For the text-containing cell, return its midpoint in (x, y) coordinate format. 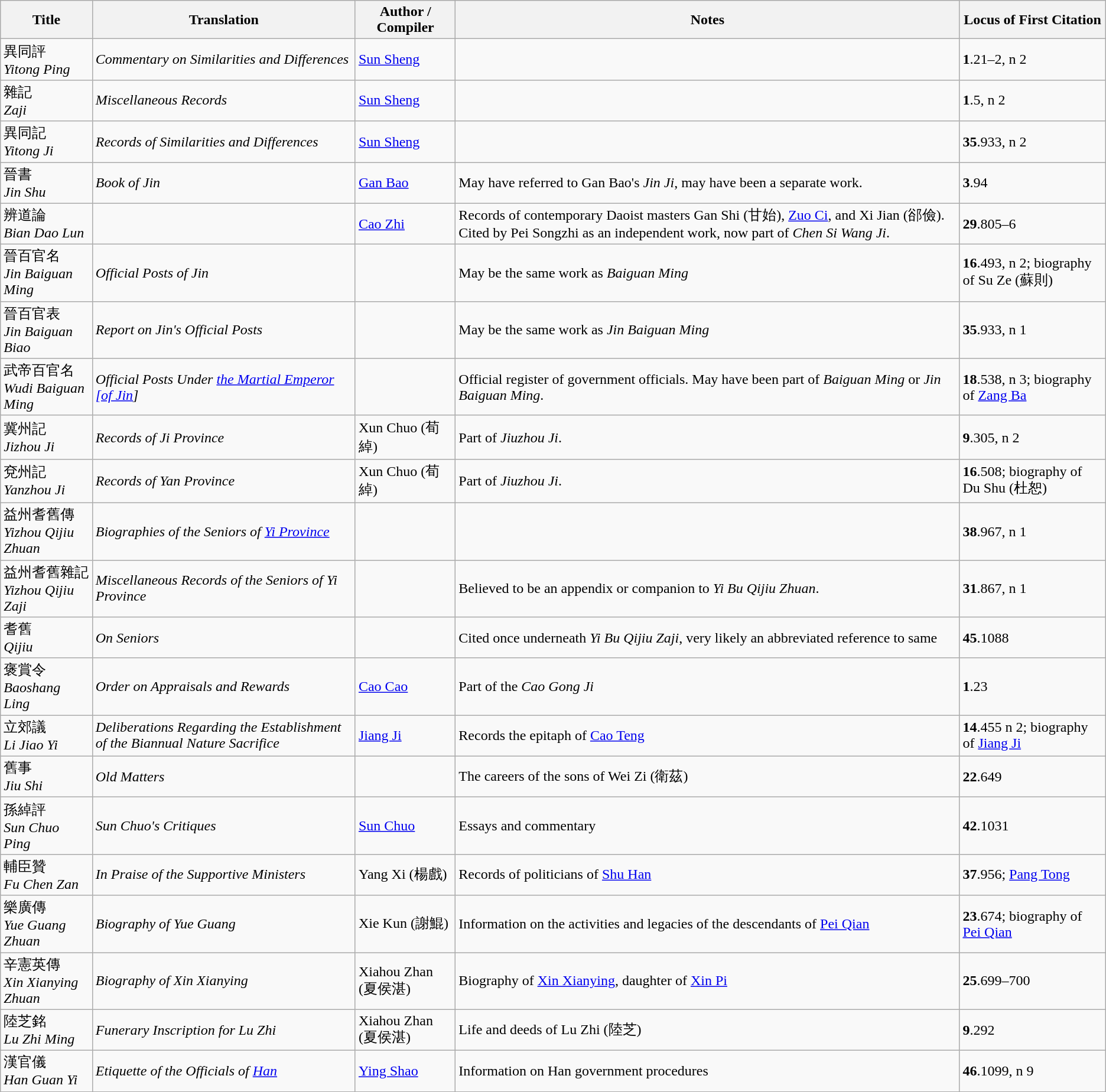
3.94 (1033, 182)
孫綽評 Sun Chuo Ping (46, 826)
Cao Cao (405, 686)
雜記 Zaji (46, 100)
冀州記 Jizhou Ji (46, 437)
1.21–2, n 2 (1033, 60)
Believed to be an appendix or companion to Yi Bu Qijiu Zhuan. (708, 588)
晉百官表 Jin Baiguan Biao (46, 330)
Miscellaneous Records of the Seniors of Yi Province (223, 588)
Information on Han government procedures (708, 1071)
晉百官名 Jin Baiguan Ming (46, 273)
輔臣贊 Fu Chen Zan (46, 875)
Order on Appraisals and Rewards (223, 686)
Records of politicians of Shu Han (708, 875)
Author / Compiler (405, 20)
晉書 Jin Shu (46, 182)
Part of the Cao Gong Ji (708, 686)
辨道論 Bian Dao Lun (46, 224)
Information on the activities and legacies of the descendants of Pei Qian (708, 924)
14.455 n 2; biography of Jiang Ji (1033, 736)
31.867, n 1 (1033, 588)
Cited once underneath Yi Bu Qijiu Zaji, very likely an abbreviated reference to same (708, 638)
Essays and commentary (708, 826)
益州耆舊雜記 Yizhou Qijiu Zaji (46, 588)
On Seniors (223, 638)
35.933, n 2 (1033, 142)
褒賞令 Baoshang Ling (46, 686)
舊事 Jiu Shi (46, 777)
Gan Bao (405, 182)
Biography of Xin Xianying, daughter of Xin Pi (708, 980)
35.933, n 1 (1033, 330)
Records the epitaph of Cao Teng (708, 736)
Life and deeds of Lu Zhi (陸芝) (708, 1030)
45.1088 (1033, 638)
42.1031 (1033, 826)
Biography of Yue Guang (223, 924)
Biography of Xin Xianying (223, 980)
Official register of government officials. May have been part of Baiguan Ming or Jin Baiguan Ming. (708, 387)
9.292 (1033, 1030)
Cao Zhi (405, 224)
Book of Jin (223, 182)
Records of Similarities and Differences (223, 142)
23.674; biography of Pei Qian (1033, 924)
May have referred to Gan Bao's Jin Ji, may have been a separate work. (708, 182)
益州耆舊傳 Yizhou Qijiu Zhuan (46, 532)
25.699–700 (1033, 980)
異同記 Yitong Ji (46, 142)
Miscellaneous Records (223, 100)
May be the same work as Baiguan Ming (708, 273)
38.967, n 1 (1033, 532)
Old Matters (223, 777)
Deliberations Regarding the Establishment of the Biannual Nature Sacrifice (223, 736)
耆舊 Qijiu (46, 638)
武帝百官名 Wudi Baiguan Ming (46, 387)
22.649 (1033, 777)
Title (46, 20)
Jiang Ji (405, 736)
Commentary on Similarities and Differences (223, 60)
1.23 (1033, 686)
Funerary Inscription for Lu Zhi (223, 1030)
Etiquette of the Officials of Han (223, 1071)
The careers of the sons of Wei Zi (衛茲) (708, 777)
Records of Yan Province (223, 481)
立郊議 Li Jiao Yi (46, 736)
Locus of First Citation (1033, 20)
Notes (708, 20)
Translation (223, 20)
Yang Xi (楊戲) (405, 875)
Xie Kun (謝鯤) (405, 924)
In Praise of the Supportive Ministers (223, 875)
異同評 Yitong Ping (46, 60)
1.5, n 2 (1033, 100)
Sun Chuo (405, 826)
Records of Ji Province (223, 437)
16.508; biography of Du Shu (杜恕) (1033, 481)
16.493, n 2; biography of Su Ze (蘇則) (1033, 273)
辛憲英傳 Xin Xianying Zhuan (46, 980)
樂廣傳 Yue Guang Zhuan (46, 924)
陸芝銘 Lu Zhi Ming (46, 1030)
兗州記 Yanzhou Ji (46, 481)
Official Posts of Jin (223, 273)
18.538, n 3; biography of Zang Ba (1033, 387)
漢官儀 Han Guan Yi (46, 1071)
Ying Shao (405, 1071)
Sun Chuo's Critiques (223, 826)
Report on Jin's Official Posts (223, 330)
9.305, n 2 (1033, 437)
Official Posts Under the Martial Emperor [of Jin] (223, 387)
29.805–6 (1033, 224)
46.1099, n 9 (1033, 1071)
37.956; Pang Tong (1033, 875)
Biographies of the Seniors of Yi Province (223, 532)
May be the same work as Jin Baiguan Ming (708, 330)
